Return the [X, Y] coordinate for the center point of the cell that contains the specified text.  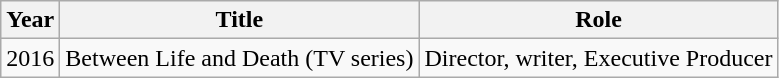
Role [598, 20]
Title [240, 20]
Year [30, 20]
Between Life and Death (TV series) [240, 58]
Director, writer, Executive Producer [598, 58]
2016 [30, 58]
